Find where the given text appears and provide that cell's center as (x, y) coordinate. 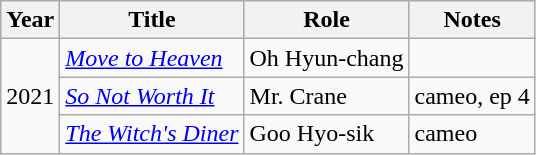
Oh Hyun-chang (326, 58)
Role (326, 20)
Mr. Crane (326, 96)
cameo (472, 134)
Move to Heaven (152, 58)
Notes (472, 20)
Title (152, 20)
Goo Hyo-sik (326, 134)
2021 (30, 96)
cameo, ep 4 (472, 96)
The Witch's Diner (152, 134)
So Not Worth It (152, 96)
Year (30, 20)
